From the cell containing the given text, extract its center point as [x, y] coordinate. 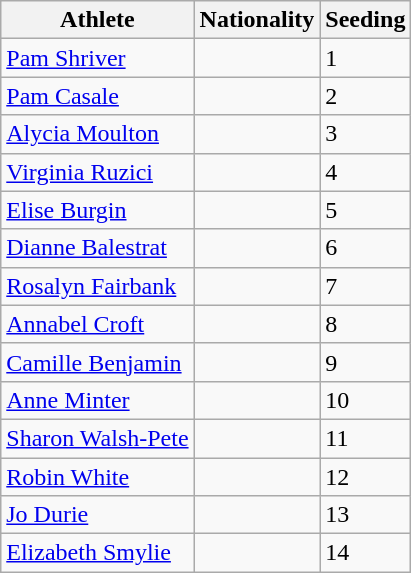
Anne Minter [98, 400]
Sharon Walsh-Pete [98, 438]
Annabel Croft [98, 324]
10 [366, 400]
3 [366, 134]
Robin White [98, 477]
14 [366, 553]
Alycia Moulton [98, 134]
Athlete [98, 20]
Pam Casale [98, 96]
Pam Shriver [98, 58]
Elise Burgin [98, 210]
4 [366, 172]
1 [366, 58]
Rosalyn Fairbank [98, 286]
Jo Durie [98, 515]
Camille Benjamin [98, 362]
8 [366, 324]
Virginia Ruzici [98, 172]
5 [366, 210]
12 [366, 477]
6 [366, 248]
11 [366, 438]
Elizabeth Smylie [98, 553]
7 [366, 286]
Dianne Balestrat [98, 248]
Seeding [366, 20]
9 [366, 362]
Nationality [257, 20]
13 [366, 515]
2 [366, 96]
